Return (x, y) of the center of cell containing provided text 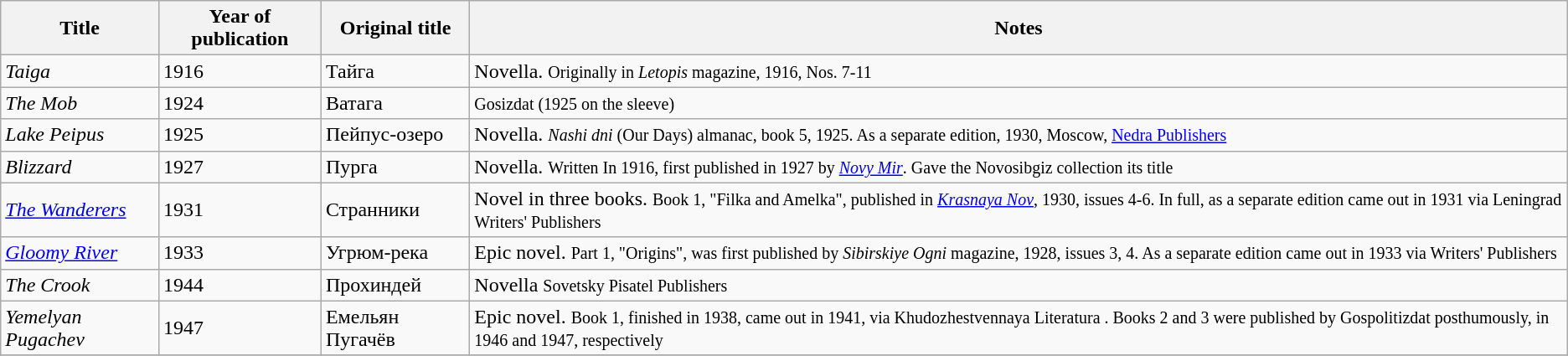
Notes (1019, 28)
Прохиндей (395, 285)
Gosizdat (1925 on the sleeve) (1019, 103)
Угрюм-река (395, 253)
Странники (395, 209)
1924 (240, 103)
Тайга (395, 71)
The Mob (80, 103)
1916 (240, 71)
Novella Sovetsky Pisatel Publishers (1019, 285)
Blizzard (80, 167)
Yemelyan Pugachev (80, 328)
Пейпус-озеро (395, 135)
Gloomy River (80, 253)
Taiga (80, 71)
Lake Peipus (80, 135)
Novella. Written In 1916, first published in 1927 by Novy Mir. Gave the Novosibgiz collection its title (1019, 167)
Пурга (395, 167)
The Crook (80, 285)
Ватага (395, 103)
Емельян Пугачёв (395, 328)
Novella. Originally in Letopis magazine, 1916, Nos. 7-11 (1019, 71)
Title (80, 28)
1931 (240, 209)
Year of publication (240, 28)
1933 (240, 253)
Novella. Nashi dni (Our Days) almanac, book 5, 1925. As a separate edition, 1930, Moscow, Nedra Publishers (1019, 135)
1944 (240, 285)
Original title (395, 28)
The Wanderers (80, 209)
1947 (240, 328)
1927 (240, 167)
1925 (240, 135)
